Search for the cell housing the specified text and yield its (X, Y) center coordinate. 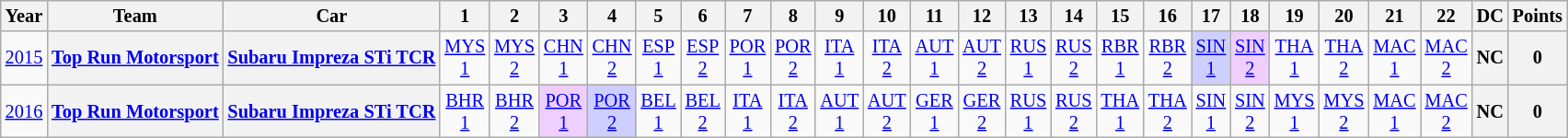
6 (703, 16)
15 (1120, 16)
3 (563, 16)
GER2 (982, 111)
CHN2 (613, 58)
BEL1 (658, 111)
9 (839, 16)
13 (1029, 16)
2 (514, 16)
16 (1168, 16)
BHR1 (465, 111)
Points (1538, 16)
18 (1250, 16)
RBR1 (1120, 58)
19 (1295, 16)
ESP1 (658, 58)
GER1 (935, 111)
4 (613, 16)
22 (1447, 16)
20 (1344, 16)
Year (24, 16)
21 (1394, 16)
BHR2 (514, 111)
5 (658, 16)
CHN1 (563, 58)
DC (1491, 16)
12 (982, 16)
BEL2 (703, 111)
8 (793, 16)
2016 (24, 111)
7 (747, 16)
14 (1073, 16)
Team (134, 16)
10 (887, 16)
ESP2 (703, 58)
2015 (24, 58)
1 (465, 16)
RBR2 (1168, 58)
11 (935, 16)
17 (1211, 16)
Car (332, 16)
